From the cell containing the given text, extract its center point as (X, Y) coordinate. 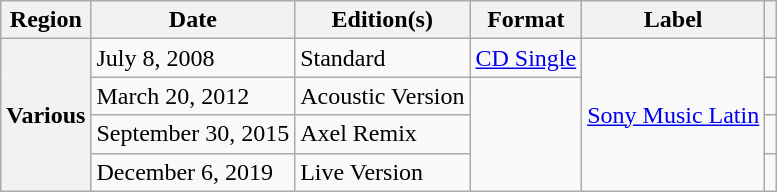
Various (46, 115)
Acoustic Version (382, 96)
Format (526, 20)
Standard (382, 58)
Edition(s) (382, 20)
Region (46, 20)
CD Single (526, 58)
March 20, 2012 (193, 96)
Label (674, 20)
July 8, 2008 (193, 58)
Sony Music Latin (674, 115)
Date (193, 20)
December 6, 2019 (193, 172)
Live Version (382, 172)
September 30, 2015 (193, 134)
Axel Remix (382, 134)
